Scan for the cell matching the given text and deliver its [X, Y] coordinate at center. 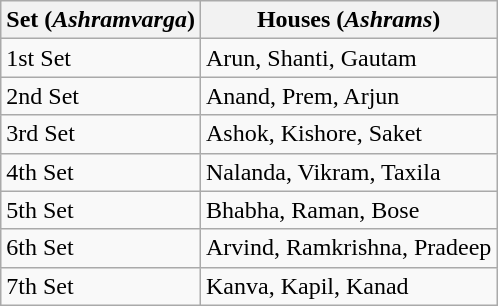
Arun, Shanti, Gautam [348, 58]
Anand, Prem, Arjun [348, 96]
6th Set [101, 248]
4th Set [101, 172]
Ashok, Kishore, Saket [348, 134]
1st Set [101, 58]
Nalanda, Vikram, Taxila [348, 172]
3rd Set [101, 134]
Arvind, Ramkrishna, Pradeep [348, 248]
7th Set [101, 286]
Houses (Ashrams) [348, 20]
2nd Set [101, 96]
Kanva, Kapil, Kanad [348, 286]
Bhabha, Raman, Bose [348, 210]
5th Set [101, 210]
Set (Ashramvarga) [101, 20]
